Search for the cell housing the specified text and yield its [X, Y] center coordinate. 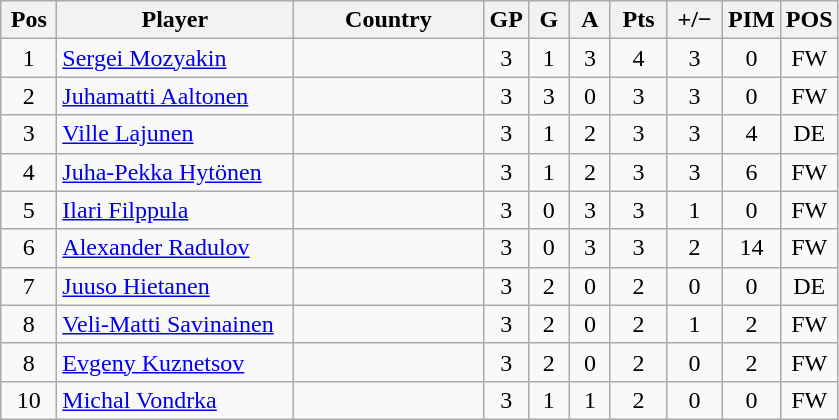
Pts [638, 20]
POS [809, 20]
5 [29, 210]
A [590, 20]
Michal Vondrka [175, 400]
14 [752, 248]
Country [388, 20]
Juha-Pekka Hytönen [175, 172]
G [548, 20]
Juuso Hietanen [175, 286]
7 [29, 286]
Alexander Radulov [175, 248]
Ville Lajunen [175, 134]
+/− [695, 20]
GP [506, 20]
Evgeny Kuznetsov [175, 362]
Juhamatti Aaltonen [175, 96]
Veli-Matti Savinainen [175, 324]
Pos [29, 20]
10 [29, 400]
Sergei Mozyakin [175, 58]
Player [175, 20]
Ilari Filppula [175, 210]
PIM [752, 20]
